Locate the cell with the specified text and output its [x, y] center coordinate. 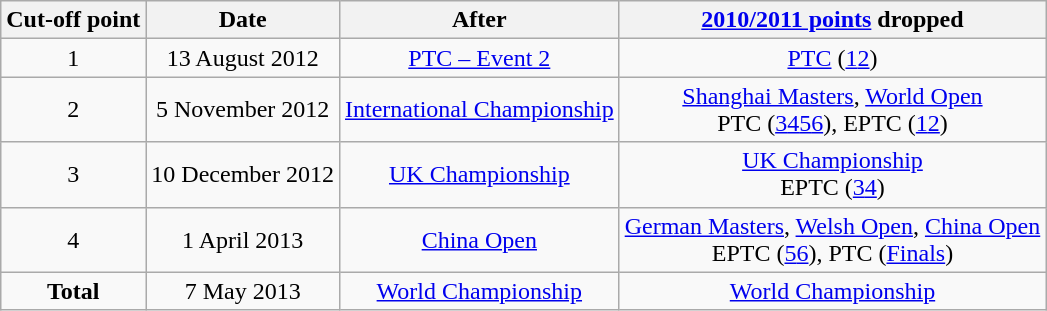
10 December 2012 [243, 174]
2 [74, 110]
UK ChampionshipEPTC (34) [832, 174]
Date [243, 20]
Shanghai Masters, World OpenPTC (3456), EPTC (12) [832, 110]
13 August 2012 [243, 58]
After [479, 20]
4 [74, 240]
Total [74, 291]
PTC (12) [832, 58]
PTC – Event 2 [479, 58]
3 [74, 174]
1 April 2013 [243, 240]
China Open [479, 240]
2010/2011 points dropped [832, 20]
International Championship [479, 110]
UK Championship [479, 174]
7 May 2013 [243, 291]
German Masters, Welsh Open, China OpenEPTC (56), PTC (Finals) [832, 240]
Cut-off point [74, 20]
1 [74, 58]
5 November 2012 [243, 110]
